Search for the cell housing the specified text and yield its (x, y) center coordinate. 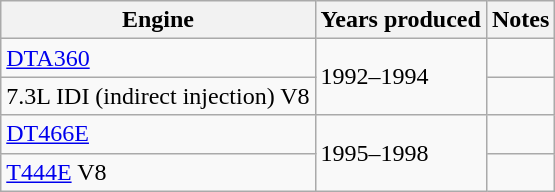
Years produced (400, 20)
DTA360 (158, 58)
Engine (158, 20)
Notes (520, 20)
T444E V8 (158, 172)
1995–1998 (400, 153)
DT466E (158, 134)
1992–1994 (400, 77)
7.3L IDI (indirect injection) V8 (158, 96)
